Scan for the cell matching the given text and deliver its [X, Y] coordinate at center. 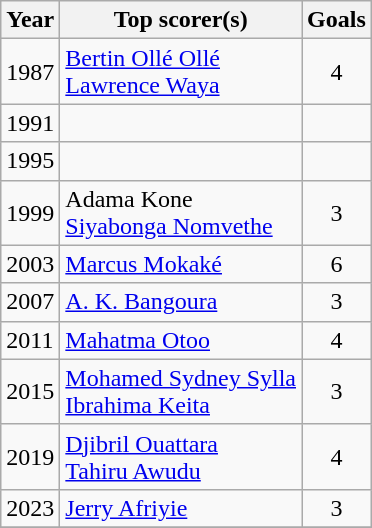
2023 [30, 508]
1999 [30, 212]
2011 [30, 340]
Bertin Ollé Ollé Lawrence Waya [181, 72]
Djibril Ouattara Tahiru Awudu [181, 456]
1987 [30, 72]
Marcus Mokaké [181, 264]
2015 [30, 392]
Jerry Afriyie [181, 508]
Adama Kone Siyabonga Nomvethe [181, 212]
2019 [30, 456]
Top scorer(s) [181, 20]
Mohamed Sydney Sylla Ibrahima Keita [181, 392]
Year [30, 20]
1995 [30, 161]
2003 [30, 264]
2007 [30, 302]
Mahatma Otoo [181, 340]
6 [337, 264]
1991 [30, 123]
Goals [337, 20]
A. K. Bangoura [181, 302]
